Locate the cell with the specified text and output its (X, Y) center coordinate. 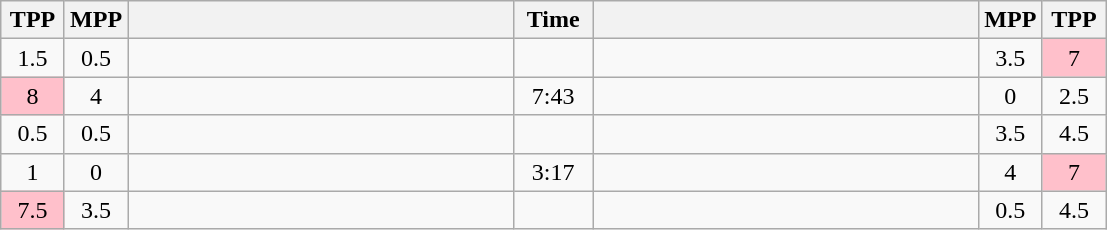
7.5 (33, 210)
8 (33, 96)
7:43 (554, 96)
Time (554, 20)
1.5 (33, 58)
1 (33, 172)
3:17 (554, 172)
2.5 (1074, 96)
